Detect which cell encompasses the target text, then output its [x, y] center coordinate. 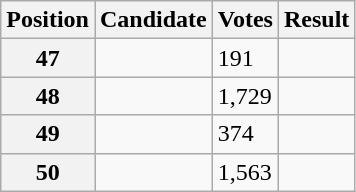
47 [48, 58]
48 [48, 96]
Result [316, 20]
374 [245, 134]
1,563 [245, 172]
Position [48, 20]
1,729 [245, 96]
49 [48, 134]
Candidate [153, 20]
Votes [245, 20]
191 [245, 58]
50 [48, 172]
